Return (x, y) of the center of cell containing provided text 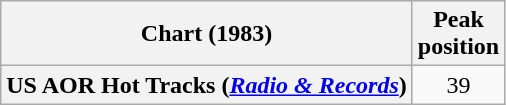
Peakposition (458, 34)
39 (458, 85)
Chart (1983) (207, 34)
US AOR Hot Tracks (Radio & Records) (207, 85)
